Pinpoint the cell where the given text exists, returning its (X, Y) midpoint coordinate. 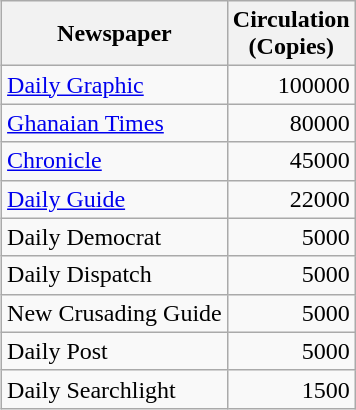
Ghanaian Times (115, 123)
Daily Post (115, 351)
Daily Graphic (115, 85)
1500 (291, 389)
Circulation(Copies) (291, 34)
Chronicle (115, 161)
80000 (291, 123)
Newspaper (115, 34)
100000 (291, 85)
Daily Searchlight (115, 389)
Daily Guide (115, 199)
Daily Democrat (115, 237)
45000 (291, 161)
22000 (291, 199)
New Crusading Guide (115, 313)
Daily Dispatch (115, 275)
